Return the [x, y] coordinate for the center point of the cell that contains the specified text.  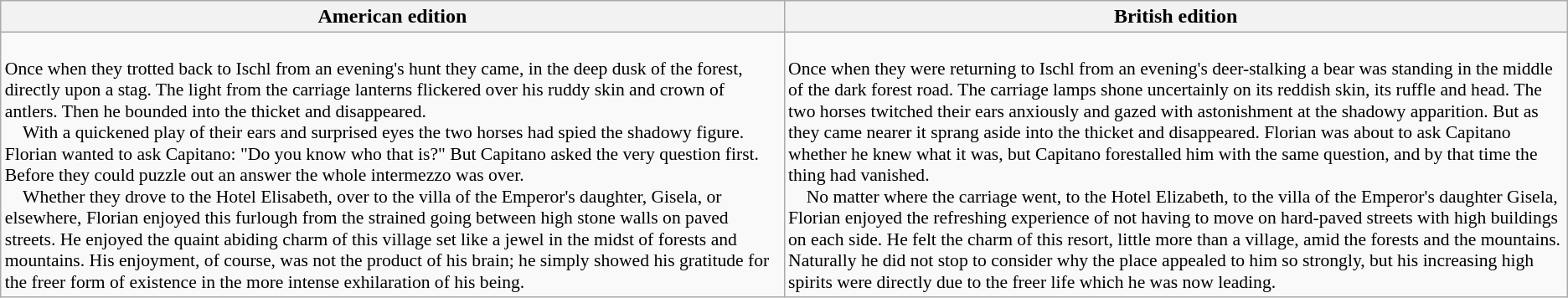
American edition [392, 17]
British edition [1176, 17]
